From the cell containing the given text, extract its center point as [x, y] coordinate. 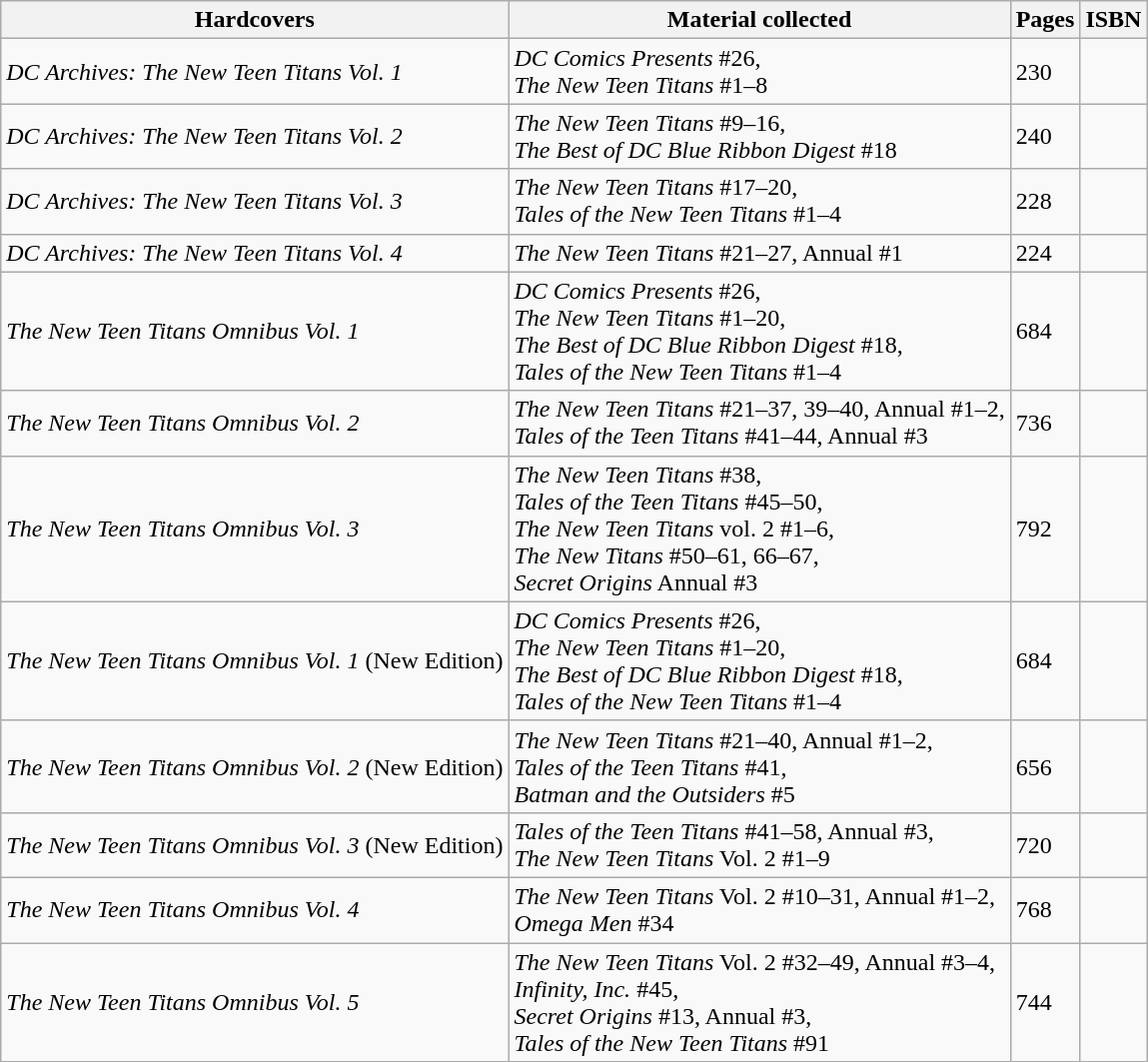
Hardcovers [255, 20]
The New Teen Titans Omnibus Vol. 3 [255, 529]
Material collected [759, 20]
The New Teen Titans Omnibus Vol. 5 [255, 1003]
The New Teen Titans Omnibus Vol. 3 (New Edition) [255, 845]
Tales of the Teen Titans #41–58, Annual #3,The New Teen Titans Vol. 2 #1–9 [759, 845]
The New Teen Titans #38,Tales of the Teen Titans #45–50,The New Teen Titans vol. 2 #1–6,The New Titans #50–61, 66–67,Secret Origins Annual #3 [759, 529]
The New Teen Titans Omnibus Vol. 2 [255, 424]
The New Teen Titans #21–40, Annual #1–2,Tales of the Teen Titans #41,Batman and the Outsiders #5 [759, 766]
720 [1045, 845]
240 [1045, 136]
The New Teen Titans Omnibus Vol. 1 (New Edition) [255, 661]
The New Teen Titans Omnibus Vol. 2 (New Edition) [255, 766]
656 [1045, 766]
The New Teen Titans Omnibus Vol. 1 [255, 332]
230 [1045, 72]
ISBN [1113, 20]
228 [1045, 202]
224 [1045, 253]
The New Teen Titans Vol. 2 #32–49, Annual #3–4,Infinity, Inc. #45,Secret Origins #13, Annual #3,Tales of the New Teen Titans #91 [759, 1003]
792 [1045, 529]
Pages [1045, 20]
The New Teen Titans Vol. 2 #10–31, Annual #1–2,Omega Men #34 [759, 909]
DC Archives: The New Teen Titans Vol. 1 [255, 72]
736 [1045, 424]
The New Teen Titans #9–16,The Best of DC Blue Ribbon Digest #18 [759, 136]
The New Teen Titans #17–20,Tales of the New Teen Titans #1–4 [759, 202]
DC Archives: The New Teen Titans Vol. 4 [255, 253]
The New Teen Titans #21–37, 39–40, Annual #1–2,Tales of the Teen Titans #41–44, Annual #3 [759, 424]
DC Archives: The New Teen Titans Vol. 2 [255, 136]
DC Comics Presents #26,The New Teen Titans #1–8 [759, 72]
The New Teen Titans Omnibus Vol. 4 [255, 909]
744 [1045, 1003]
768 [1045, 909]
The New Teen Titans #21–27, Annual #1 [759, 253]
DC Archives: The New Teen Titans Vol. 3 [255, 202]
